Capture the cell that displays the provided text and extract its [x, y] central coordinate. 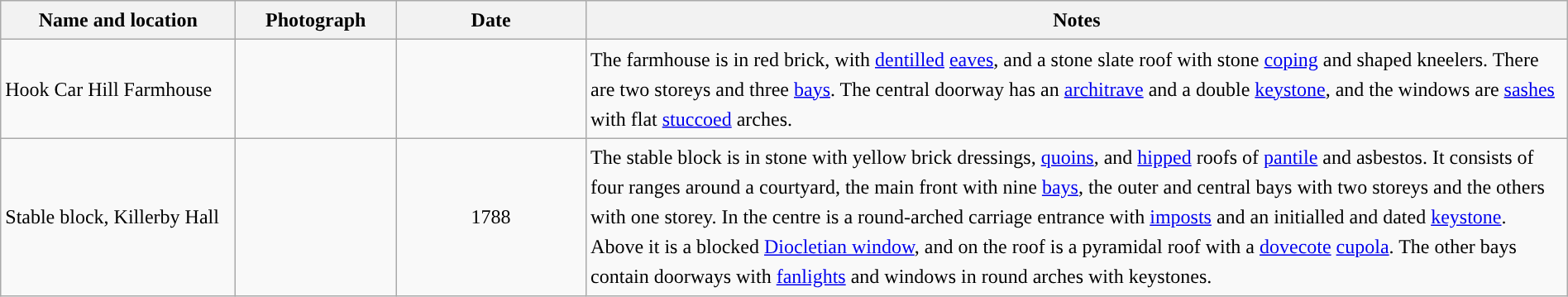
1788 [491, 217]
Hook Car Hill Farmhouse [118, 89]
Name and location [118, 20]
Date [491, 20]
Stable block, Killerby Hall [118, 217]
Notes [1077, 20]
Photograph [316, 20]
